Scan for the cell matching the given text and deliver its (X, Y) coordinate at center. 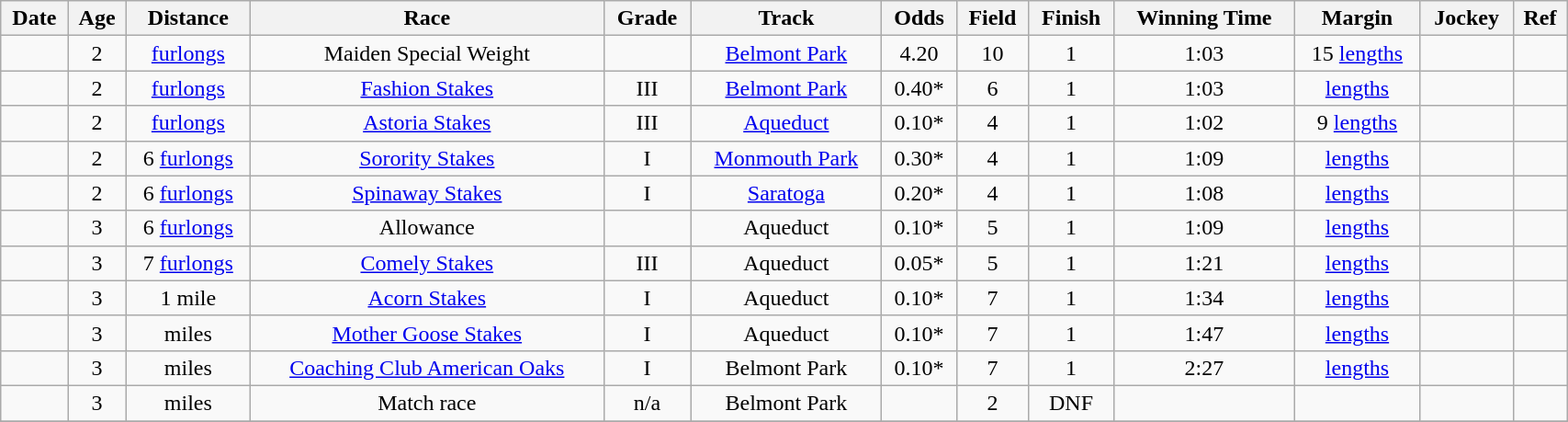
Race (426, 18)
Field (992, 18)
0.40* (919, 88)
Distance (187, 18)
Track (786, 18)
Ref (1540, 18)
Match race (426, 403)
Astoria Stakes (426, 123)
0.30* (919, 158)
Odds (919, 18)
Allowance (426, 228)
Sorority Stakes (426, 158)
1 mile (187, 298)
Monmouth Park (786, 158)
Maiden Special Weight (426, 53)
0.20* (919, 193)
Fashion Stakes (426, 88)
Winning Time (1204, 18)
15 lengths (1358, 53)
1:34 (1204, 298)
Margin (1358, 18)
Age (97, 18)
1:02 (1204, 123)
Jockey (1466, 18)
Saratoga (786, 193)
1:21 (1204, 263)
Date (35, 18)
Comely Stakes (426, 263)
10 (992, 53)
2:27 (1204, 368)
Finish (1071, 18)
4.20 (919, 53)
7 furlongs (187, 263)
1:08 (1204, 193)
Coaching Club American Oaks (426, 368)
Grade (647, 18)
Acorn Stakes (426, 298)
9 lengths (1358, 123)
DNF (1071, 403)
Spinaway Stakes (426, 193)
6 (992, 88)
Mother Goose Stakes (426, 333)
1:47 (1204, 333)
n/a (647, 403)
0.05* (919, 263)
